Return the (x, y) coordinate for the center point of the cell that contains the specified text.  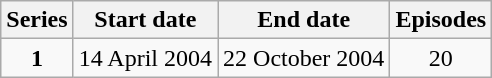
20 (441, 58)
1 (37, 58)
14 April 2004 (145, 58)
22 October 2004 (304, 58)
End date (304, 20)
Episodes (441, 20)
Series (37, 20)
Start date (145, 20)
